Scan for the cell matching the given text and deliver its [x, y] coordinate at center. 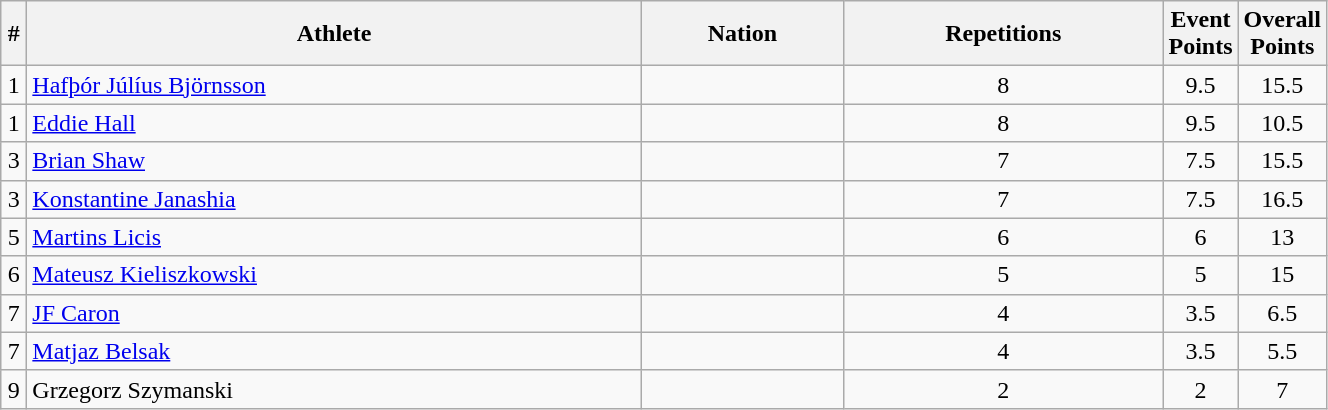
Athlete [334, 34]
Grzegorz Szymanski [334, 389]
10.5 [1282, 123]
# [14, 34]
Matjaz Belsak [334, 351]
5.5 [1282, 351]
6.5 [1282, 313]
13 [1282, 237]
Martins Licis [334, 237]
Event Points [1200, 34]
15 [1282, 275]
9 [14, 389]
JF Caron [334, 313]
Eddie Hall [334, 123]
Brian Shaw [334, 161]
Hafþór Júlíus Björnsson [334, 85]
Konstantine Janashia [334, 199]
Mateusz Kieliszkowski [334, 275]
Nation [742, 34]
Repetitions [1003, 34]
Overall Points [1282, 34]
16.5 [1282, 199]
